Locate the cell with the specified text and output its (X, Y) center coordinate. 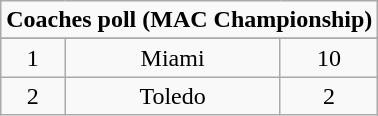
Toledo (172, 96)
10 (329, 58)
1 (33, 58)
Coaches poll (MAC Championship) (190, 20)
Miami (172, 58)
